Detect which cell encompasses the target text, then output its [x, y] center coordinate. 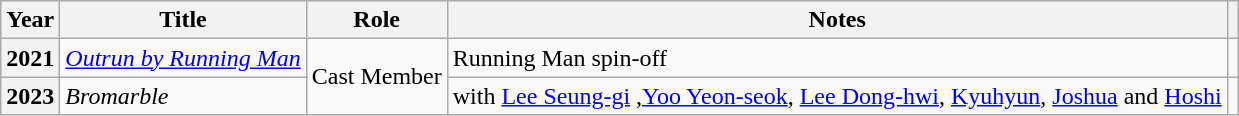
Running Man spin-off [837, 58]
Year [30, 20]
2021 [30, 58]
Notes [837, 20]
with Lee Seung-gi ,Yoo Yeon-seok, Lee Dong-hwi, Kyuhyun, Joshua and Hoshi [837, 96]
2023 [30, 96]
Title [183, 20]
Bromarble [183, 96]
Role [376, 20]
Outrun by Running Man [183, 58]
Cast Member [376, 77]
